Return the (x, y) coordinate for the center point of the cell that contains the specified text.  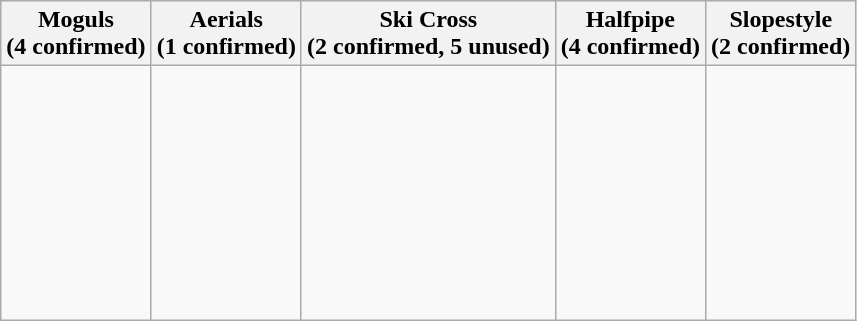
Halfpipe(4 confirmed) (630, 34)
Moguls(4 confirmed) (76, 34)
Ski Cross(2 confirmed, 5 unused) (428, 34)
Aerials(1 confirmed) (226, 34)
Slopestyle(2 confirmed) (781, 34)
